Return the (x, y) coordinate for the center point of the cell that contains the specified text.  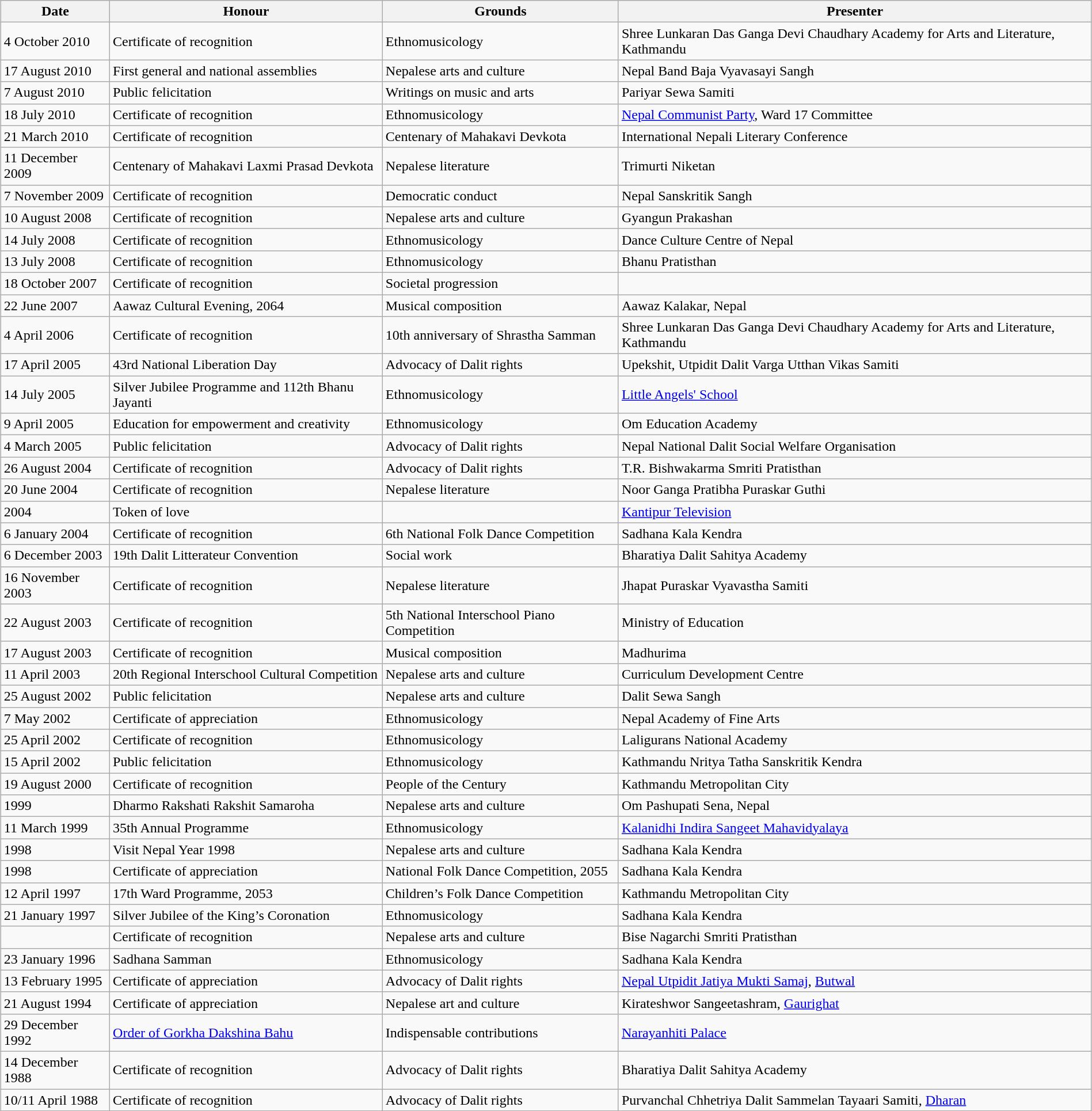
9 April 2005 (55, 424)
International Nepali Literary Conference (854, 136)
Little Angels' School (854, 395)
10/11 April 1988 (55, 1100)
35th Annual Programme (246, 828)
Laligurans National Academy (854, 740)
1999 (55, 806)
Token of love (246, 512)
21 January 1997 (55, 915)
17 August 2010 (55, 71)
People of the Century (500, 784)
Honour (246, 12)
2004 (55, 512)
Om Education Academy (854, 424)
11 March 1999 (55, 828)
20 June 2004 (55, 490)
Indispensable contributions (500, 1033)
7 May 2002 (55, 718)
4 April 2006 (55, 335)
5th National Interschool Piano Competition (500, 623)
Ministry of Education (854, 623)
43rd National Liberation Day (246, 365)
Visit Nepal Year 1998 (246, 850)
Social work (500, 555)
14 July 2008 (55, 239)
14 December 1988 (55, 1070)
Curriculum Development Centre (854, 674)
Silver Jubilee Programme and 112th Bhanu Jayanti (246, 395)
Societal progression (500, 283)
Centenary of Mahakavi Laxmi Prasad Devkota (246, 166)
Noor Ganga Pratibha Puraskar Guthi (854, 490)
Writings on music and arts (500, 93)
Kirateshwor Sangeetashram, Gaurighat (854, 1003)
Nepalese art and culture (500, 1003)
National Folk Dance Competition, 2055 (500, 872)
Silver Jubilee of the King’s Coronation (246, 915)
18 July 2010 (55, 115)
6 December 2003 (55, 555)
Madhurima (854, 652)
21 August 1994 (55, 1003)
Education for empowerment and creativity (246, 424)
Dance Culture Centre of Nepal (854, 239)
12 April 1997 (55, 893)
Presenter (854, 12)
Bise Nagarchi Smriti Pratisthan (854, 937)
Aawaz Kalakar, Nepal (854, 306)
Trimurti Niketan (854, 166)
4 March 2005 (55, 446)
10th anniversary of Shrastha Samman (500, 335)
Jhapat Puraskar Vyavastha Samiti (854, 585)
Nepal Utpidit Jatiya Mukti Samaj, Butwal (854, 981)
Kathmandu Nritya Tatha Sanskritik Kendra (854, 762)
23 January 1996 (55, 959)
Purvanchal Chhetriya Dalit Sammelan Tayaari Samiti, Dharan (854, 1100)
13 July 2008 (55, 261)
Upekshit, Utpidit Dalit Varga Utthan Vikas Samiti (854, 365)
25 August 2002 (55, 696)
7 August 2010 (55, 93)
6 January 2004 (55, 534)
22 June 2007 (55, 306)
21 March 2010 (55, 136)
11 April 2003 (55, 674)
Nepal Academy of Fine Arts (854, 718)
Kantipur Television (854, 512)
13 February 1995 (55, 981)
Om Pashupati Sena, Nepal (854, 806)
6th National Folk Dance Competition (500, 534)
10 August 2008 (55, 218)
Dalit Sewa Sangh (854, 696)
20th Regional Interschool Cultural Competition (246, 674)
7 November 2009 (55, 196)
29 December 1992 (55, 1033)
Sadhana Samman (246, 959)
22 August 2003 (55, 623)
Nepal Sanskritik Sangh (854, 196)
Nepal Communist Party, Ward 17 Committee (854, 115)
Grounds (500, 12)
Bhanu Pratisthan (854, 261)
Date (55, 12)
Gyangun Prakashan (854, 218)
19 August 2000 (55, 784)
Children’s Folk Dance Competition (500, 893)
17th Ward Programme, 2053 (246, 893)
T.R. Bishwakarma Smriti Pratisthan (854, 468)
14 July 2005 (55, 395)
19th Dalit Litterateur Convention (246, 555)
Order of Gorkha Dakshina Bahu (246, 1033)
25 April 2002 (55, 740)
Pariyar Sewa Samiti (854, 93)
11 December 2009 (55, 166)
First general and national assemblies (246, 71)
17 April 2005 (55, 365)
16 November 2003 (55, 585)
Dharmo Rakshati Rakshit Samaroha (246, 806)
Kalanidhi Indira Sangeet Mahavidyalaya (854, 828)
Democratic conduct (500, 196)
15 April 2002 (55, 762)
Narayanhiti Palace (854, 1033)
Nepal National Dalit Social Welfare Organisation (854, 446)
Centenary of Mahakavi Devkota (500, 136)
26 August 2004 (55, 468)
4 October 2010 (55, 41)
17 August 2003 (55, 652)
Nepal Band Baja Vyavasayi Sangh (854, 71)
Aawaz Cultural Evening, 2064 (246, 306)
18 October 2007 (55, 283)
